Output the (x, y) coordinate of the center of the cell containing the given text.  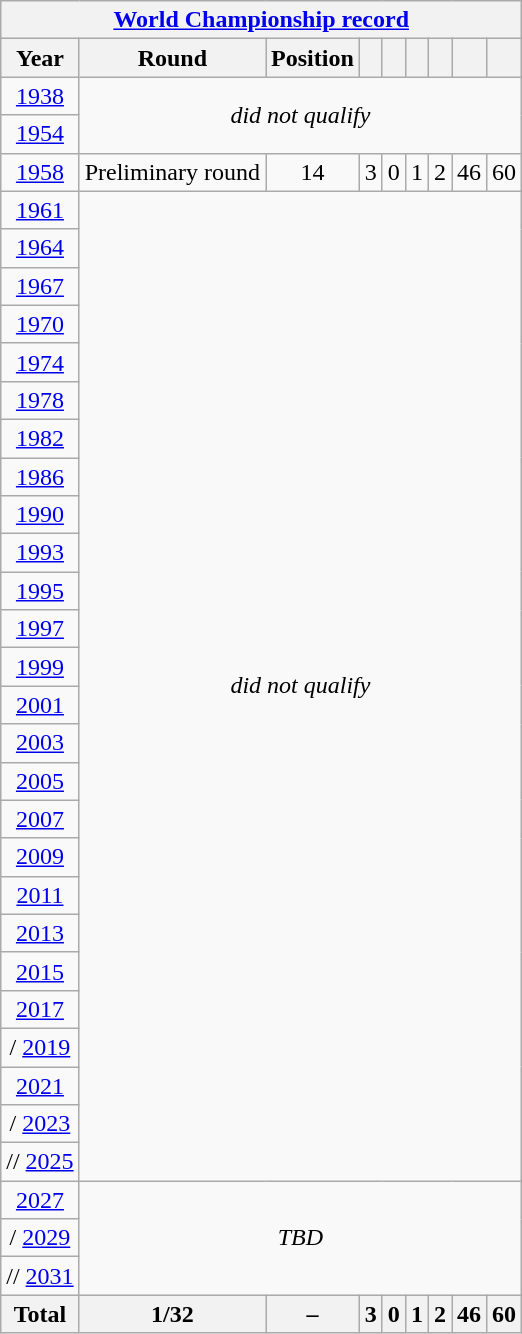
2001 (40, 705)
2017 (40, 1009)
1961 (40, 210)
1964 (40, 248)
1970 (40, 324)
Position (313, 58)
1993 (40, 553)
1967 (40, 286)
14 (313, 172)
2005 (40, 781)
Round (172, 58)
2007 (40, 819)
/ 2019 (40, 1047)
2003 (40, 743)
// 2031 (40, 1276)
1997 (40, 629)
Total (40, 1314)
1982 (40, 438)
1986 (40, 477)
1995 (40, 591)
2021 (40, 1085)
2013 (40, 933)
2015 (40, 971)
1999 (40, 667)
TBD (300, 1238)
1938 (40, 96)
1974 (40, 362)
2027 (40, 1200)
/ 2023 (40, 1124)
2009 (40, 857)
1958 (40, 172)
/ 2029 (40, 1238)
1/32 (172, 1314)
Year (40, 58)
// 2025 (40, 1162)
– (313, 1314)
1978 (40, 400)
World Championship record (262, 20)
1954 (40, 134)
1990 (40, 515)
Preliminary round (172, 172)
2011 (40, 895)
